Scan for the cell matching the given text and deliver its (X, Y) coordinate at center. 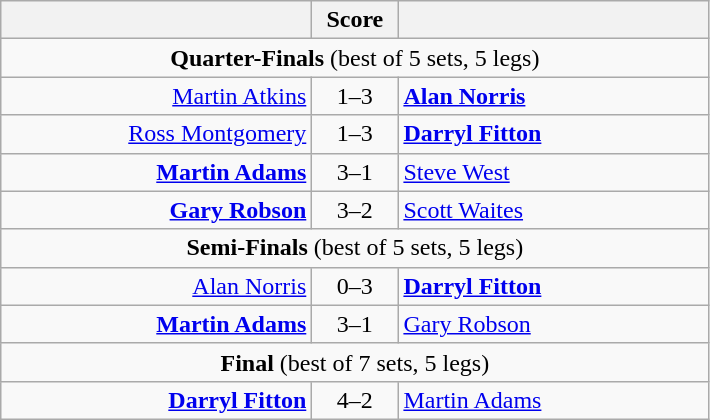
3–2 (355, 210)
Martin Atkins (156, 96)
4–2 (355, 400)
Final (best of 7 sets, 5 legs) (355, 362)
0–3 (355, 286)
Quarter-Finals (best of 5 sets, 5 legs) (355, 58)
Scott Waites (554, 210)
Score (355, 20)
Steve West (554, 172)
Semi-Finals (best of 5 sets, 5 legs) (355, 248)
Ross Montgomery (156, 134)
